Capture the cell that displays the provided text and extract its [x, y] central coordinate. 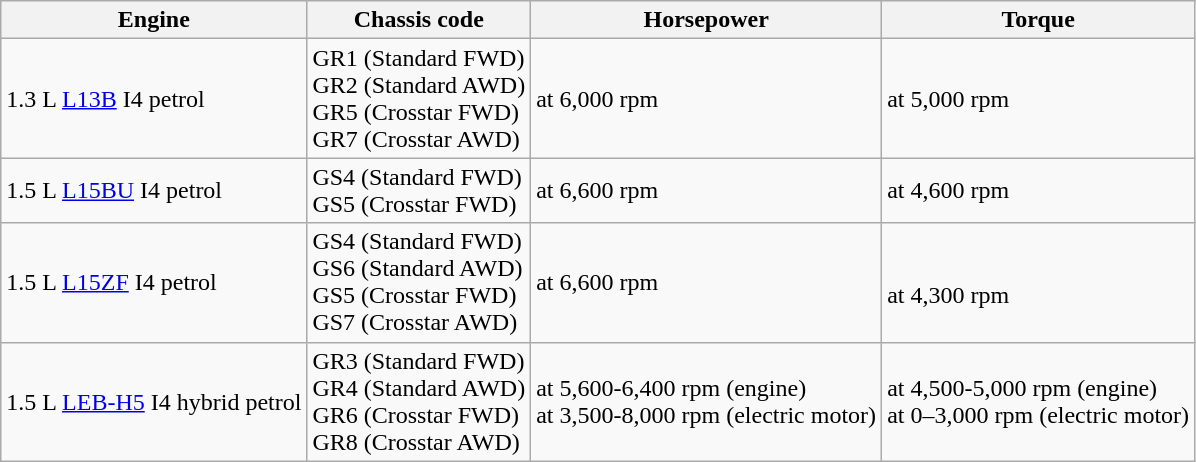
1.5 L L15BU I4 petrol [154, 190]
Horsepower [706, 20]
GR3 (Standard FWD)GR4 (Standard AWD)GR6 (Crosstar FWD)GR8 (Crosstar AWD) [419, 402]
at 5,000 rpm [1038, 98]
GS4 (Standard FWD)GS6 (Standard AWD)GS5 (Crosstar FWD)GS7 (Crosstar AWD) [419, 282]
1.3 L L13B I4 petrol [154, 98]
at 5,600-6,400 rpm (engine) at 3,500-8,000 rpm (electric motor) [706, 402]
1.5 L LEB-H5 I4 hybrid petrol [154, 402]
at 4,300 rpm [1038, 282]
1.5 L L15ZF I4 petrol [154, 282]
at 4,600 rpm [1038, 190]
at 6,000 rpm [706, 98]
Chassis code [419, 20]
Engine [154, 20]
GR1 (Standard FWD)GR2 (Standard AWD)GR5 (Crosstar FWD)GR7 (Crosstar AWD) [419, 98]
at 4,500-5,000 rpm (engine) at 0–3,000 rpm (electric motor) [1038, 402]
GS4 (Standard FWD)GS5 (Crosstar FWD) [419, 190]
Torque [1038, 20]
